For the text-containing cell, return its midpoint in (x, y) coordinate format. 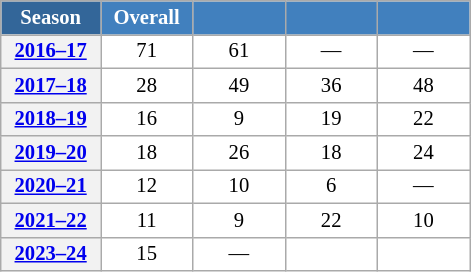
24 (423, 153)
2020–21 (51, 186)
16 (146, 119)
2021–22 (51, 220)
48 (423, 85)
26 (239, 153)
61 (239, 51)
6 (331, 186)
2023–24 (51, 254)
28 (146, 85)
49 (239, 85)
2017–18 (51, 85)
36 (331, 85)
Season (51, 17)
2018–19 (51, 119)
19 (331, 119)
2016–17 (51, 51)
71 (146, 51)
11 (146, 220)
2019–20 (51, 153)
15 (146, 254)
12 (146, 186)
Overall (146, 17)
